Return (X, Y) of the center of cell containing provided text 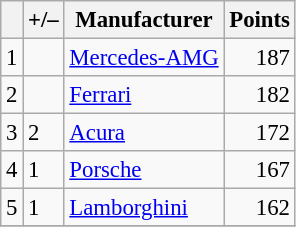
172 (260, 133)
Points (260, 20)
5 (12, 208)
Acura (144, 133)
3 (12, 133)
Porsche (144, 170)
162 (260, 208)
182 (260, 95)
Ferrari (144, 95)
Mercedes-AMG (144, 58)
Lamborghini (144, 208)
Manufacturer (144, 20)
167 (260, 170)
+/– (44, 20)
4 (12, 170)
187 (260, 58)
